For the text-containing cell, return its midpoint in (X, Y) coordinate format. 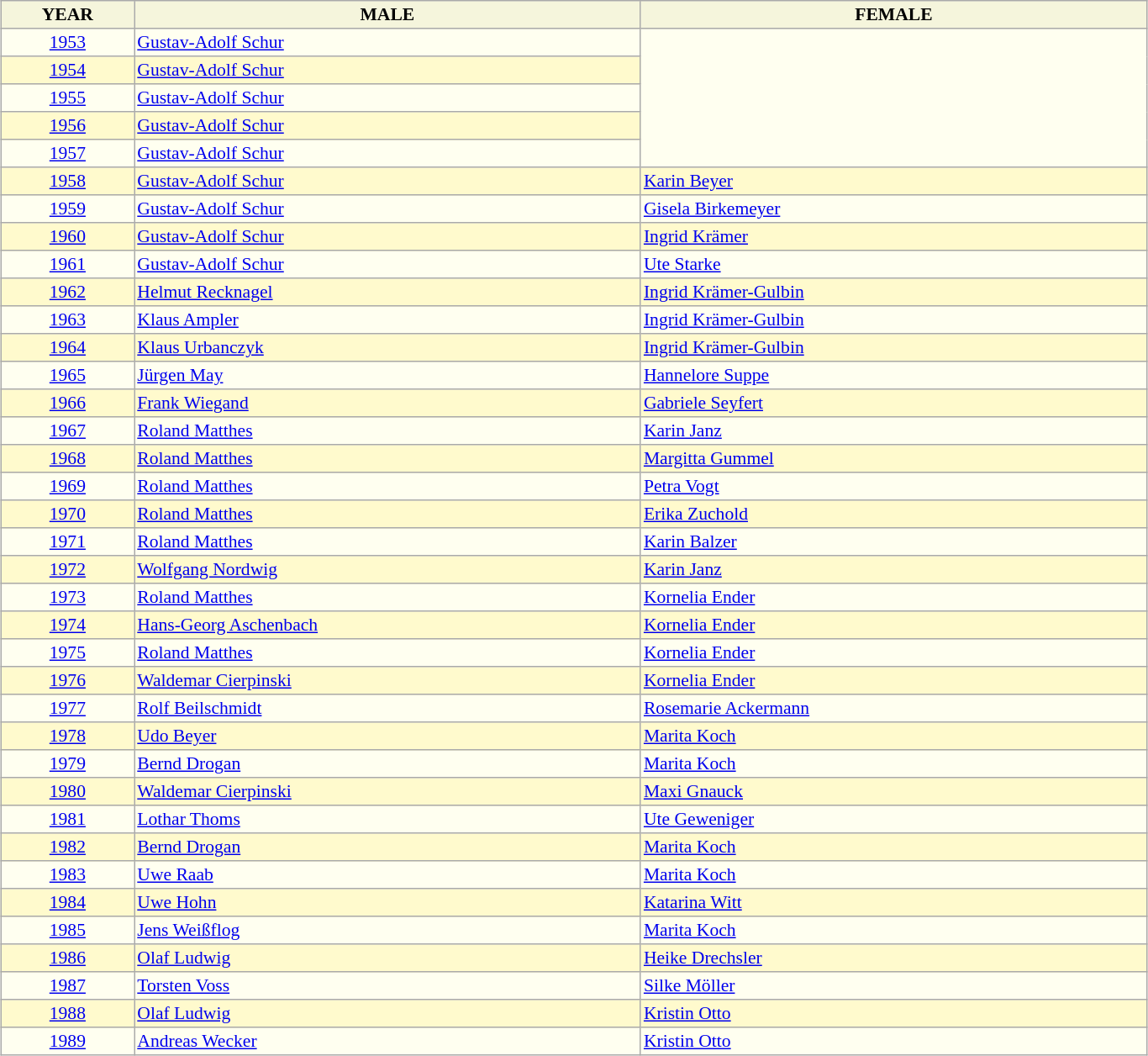
1989 (67, 1041)
1964 (67, 348)
1975 (67, 652)
Rolf Beilschmidt (388, 708)
1969 (67, 486)
Udo Beyer (388, 737)
FEMALE (894, 15)
Wolfgang Nordwig (388, 570)
1963 (67, 319)
Uwe Raab (388, 874)
1960 (67, 237)
1971 (67, 541)
Gabriele Seyfert (894, 404)
Katarina Witt (894, 903)
1986 (67, 958)
1957 (67, 153)
1961 (67, 264)
Petra Vogt (894, 486)
1966 (67, 404)
Gisela Birkemeyer (894, 209)
1953 (67, 42)
1981 (67, 819)
Karin Beyer (894, 182)
1976 (67, 681)
1973 (67, 597)
Ute Starke (894, 264)
1978 (67, 737)
1965 (67, 375)
1987 (67, 985)
MALE (388, 15)
Jens Weißflog (388, 930)
Jürgen May (388, 375)
Silke Möller (894, 985)
1980 (67, 792)
1958 (67, 182)
Klaus Urbanczyk (388, 348)
Ingrid Krämer (894, 237)
1982 (67, 847)
1988 (67, 1014)
Klaus Ampler (388, 319)
1983 (67, 874)
Rosemarie Ackermann (894, 708)
Maxi Gnauck (894, 792)
Frank Wiegand (388, 404)
1974 (67, 626)
1959 (67, 209)
1970 (67, 515)
1955 (67, 98)
YEAR (67, 15)
1985 (67, 930)
1967 (67, 430)
Helmut Recknagel (388, 293)
Hannelore Suppe (894, 375)
1977 (67, 708)
1962 (67, 293)
1954 (67, 71)
1968 (67, 459)
Uwe Hohn (388, 903)
1972 (67, 570)
1956 (67, 126)
Lothar Thoms (388, 819)
Margitta Gummel (894, 459)
1984 (67, 903)
Torsten Voss (388, 985)
Andreas Wecker (388, 1041)
Heike Drechsler (894, 958)
Ute Geweniger (894, 819)
Karin Balzer (894, 541)
1979 (67, 763)
Erika Zuchold (894, 515)
Hans-Georg Aschenbach (388, 626)
